Return the [X, Y] coordinate for the center point of the cell that contains the specified text.  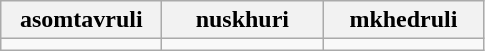
asomtavruli [82, 20]
nuskhuri [242, 20]
mkhedruli [404, 20]
